Pinpoint the cell where the given text exists, returning its [x, y] midpoint coordinate. 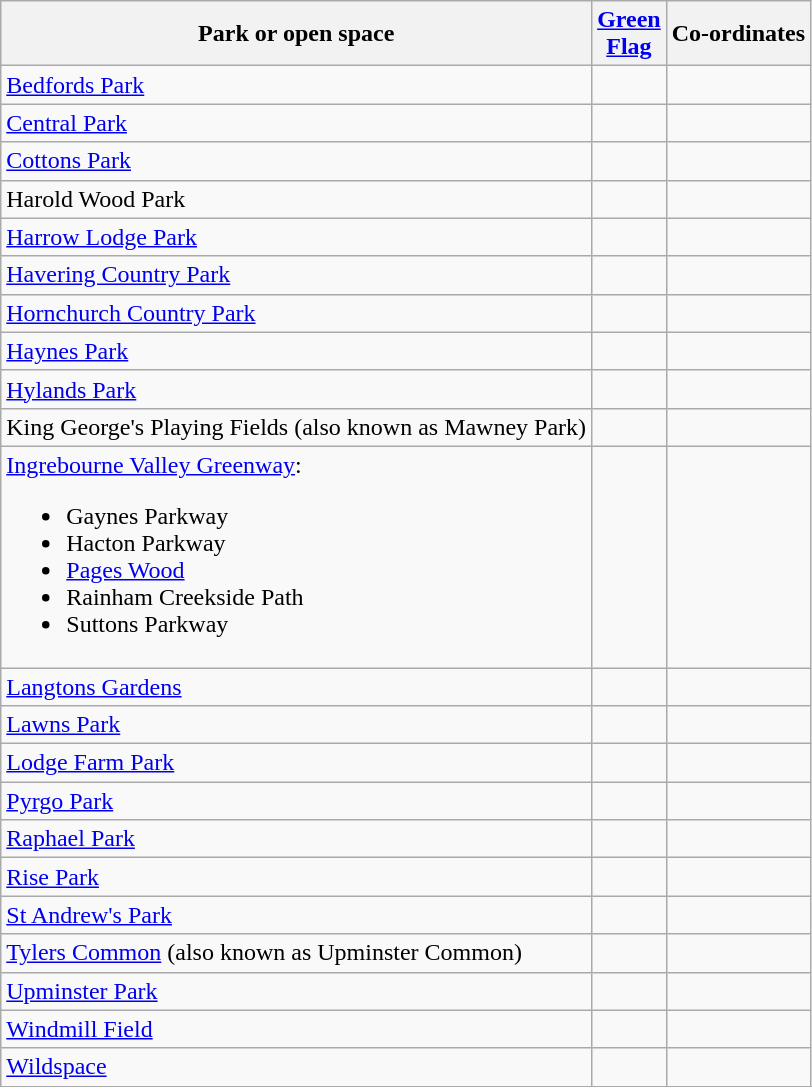
Havering Country Park [296, 275]
St Andrew's Park [296, 915]
Pyrgo Park [296, 801]
Windmill Field [296, 1029]
Harold Wood Park [296, 199]
GreenFlag [630, 34]
Haynes Park [296, 351]
Harrow Lodge Park [296, 237]
Rise Park [296, 877]
Park or open space [296, 34]
Lawns Park [296, 725]
Bedfords Park [296, 85]
Central Park [296, 123]
Co-ordinates [738, 34]
Upminster Park [296, 991]
Raphael Park [296, 839]
King George's Playing Fields (also known as Mawney Park) [296, 427]
Tylers Common (also known as Upminster Common) [296, 953]
Cottons Park [296, 161]
Wildspace [296, 1067]
Langtons Gardens [296, 687]
Hylands Park [296, 389]
Lodge Farm Park [296, 763]
Ingrebourne Valley Greenway:Gaynes ParkwayHacton ParkwayPages WoodRainham Creekside PathSuttons Parkway [296, 556]
Hornchurch Country Park [296, 313]
